Output the (x, y) coordinate of the center of the cell containing the given text.  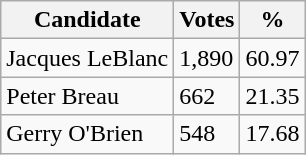
Votes (207, 20)
17.68 (272, 134)
Candidate (88, 20)
Jacques LeBlanc (88, 58)
548 (207, 134)
662 (207, 96)
Gerry O'Brien (88, 134)
60.97 (272, 58)
% (272, 20)
21.35 (272, 96)
1,890 (207, 58)
Peter Breau (88, 96)
